Capture the cell that displays the provided text and extract its [X, Y] central coordinate. 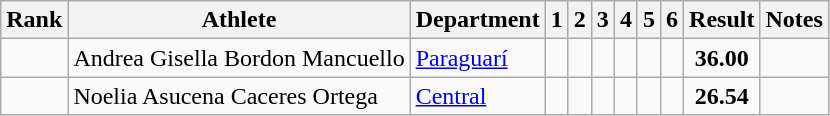
2 [580, 20]
Rank [34, 20]
36.00 [722, 58]
Central [478, 96]
6 [672, 20]
Result [722, 20]
Paraguarí [478, 58]
Andrea Gisella Bordon Mancuello [239, 58]
Noelia Asucena Caceres Ortega [239, 96]
5 [648, 20]
Department [478, 20]
1 [556, 20]
4 [626, 20]
3 [602, 20]
Athlete [239, 20]
26.54 [722, 96]
Notes [794, 20]
